Provide the (x, y) coordinate of the cell's center where the given text is located.  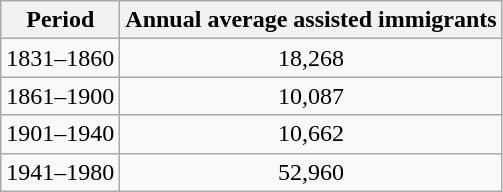
10,087 (311, 96)
10,662 (311, 134)
Annual average assisted immigrants (311, 20)
Period (60, 20)
1831–1860 (60, 58)
1901–1940 (60, 134)
52,960 (311, 172)
1861–1900 (60, 96)
18,268 (311, 58)
1941–1980 (60, 172)
